Scan for the cell matching the given text and deliver its (X, Y) coordinate at center. 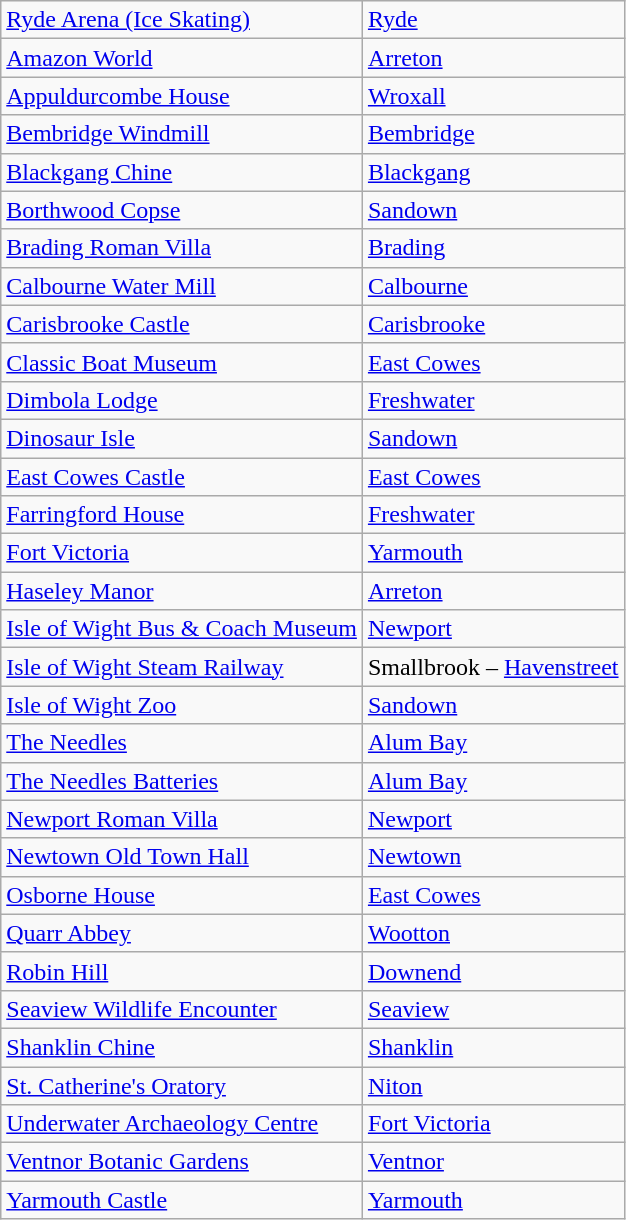
Ventnor Botanic Gardens (182, 1162)
Osborne House (182, 895)
Downend (493, 971)
Ventnor (493, 1162)
Amazon World (182, 58)
Ryde (493, 20)
Brading (493, 248)
Bembridge (493, 134)
Brading Roman Villa (182, 248)
Seaview Wildlife Encounter (182, 1009)
Haseley Manor (182, 591)
Newport Roman Villa (182, 819)
Calbourne (493, 286)
Isle of Wight Bus & Coach Museum (182, 629)
Underwater Archaeology Centre (182, 1124)
Newtown (493, 857)
Farringford House (182, 515)
Ryde Arena (Ice Skating) (182, 20)
The Needles (182, 743)
Blackgang (493, 172)
Wroxall (493, 96)
Calbourne Water Mill (182, 286)
Isle of Wight Steam Railway (182, 667)
Appuldurcombe House (182, 96)
Isle of Wight Zoo (182, 705)
Bembridge Windmill (182, 134)
Blackgang Chine (182, 172)
Newtown Old Town Hall (182, 857)
Seaview (493, 1009)
Niton (493, 1085)
The Needles Batteries (182, 781)
Shanklin (493, 1047)
East Cowes Castle (182, 477)
Quarr Abbey (182, 933)
St. Catherine's Oratory (182, 1085)
Borthwood Copse (182, 210)
Classic Boat Museum (182, 362)
Yarmouth Castle (182, 1200)
Shanklin Chine (182, 1047)
Carisbrooke Castle (182, 324)
Dimbola Lodge (182, 400)
Carisbrooke (493, 324)
Dinosaur Isle (182, 438)
Robin Hill (182, 971)
Wootton (493, 933)
Smallbrook – Havenstreet (493, 667)
